Search for the cell housing the specified text and yield its (x, y) center coordinate. 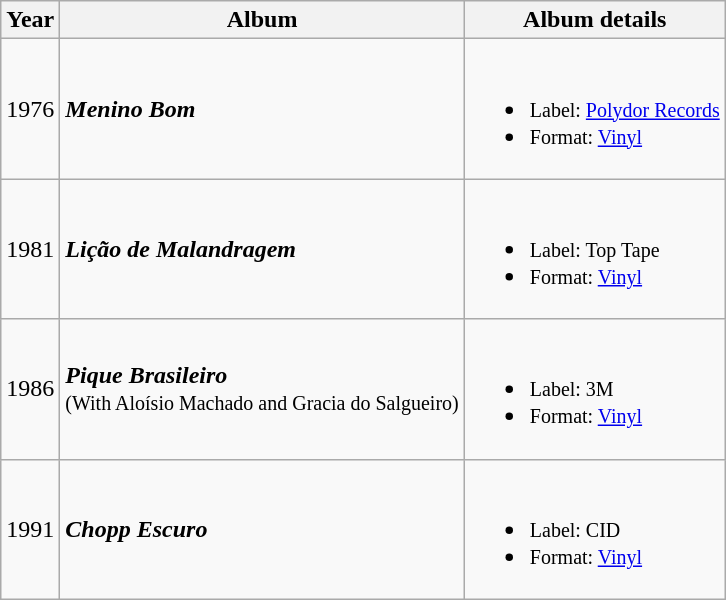
Menino Bom (262, 109)
Label: 3MFormat: Vinyl (594, 389)
Label: Top TapeFormat: Vinyl (594, 249)
Year (30, 20)
Album details (594, 20)
Pique Brasileiro(With Aloísio Machado and Gracia do Salgueiro) (262, 389)
Chopp Escuro (262, 529)
Album (262, 20)
Label: Polydor RecordsFormat: Vinyl (594, 109)
1991 (30, 529)
1976 (30, 109)
Lição de Malandragem (262, 249)
Label: CIDFormat: Vinyl (594, 529)
1986 (30, 389)
1981 (30, 249)
